Locate the cell with the specified text and output its [X, Y] center coordinate. 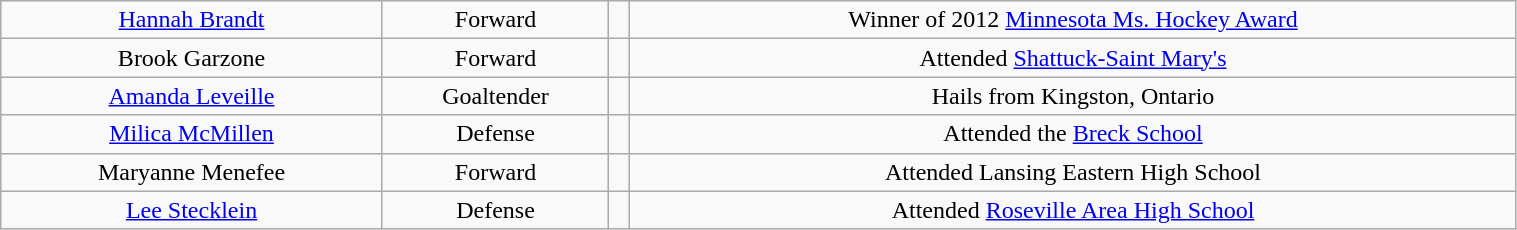
Amanda Leveille [192, 96]
Attended Roseville Area High School [1073, 210]
Attended Shattuck-Saint Mary's [1073, 58]
Goaltender [495, 96]
Winner of 2012 Minnesota Ms. Hockey Award [1073, 20]
Hails from Kingston, Ontario [1073, 96]
Attended Lansing Eastern High School [1073, 172]
Lee Stecklein [192, 210]
Brook Garzone [192, 58]
Attended the Breck School [1073, 134]
Maryanne Menefee [192, 172]
Hannah Brandt [192, 20]
Milica McMillen [192, 134]
